Output the [X, Y] coordinate of the center of the cell containing the given text.  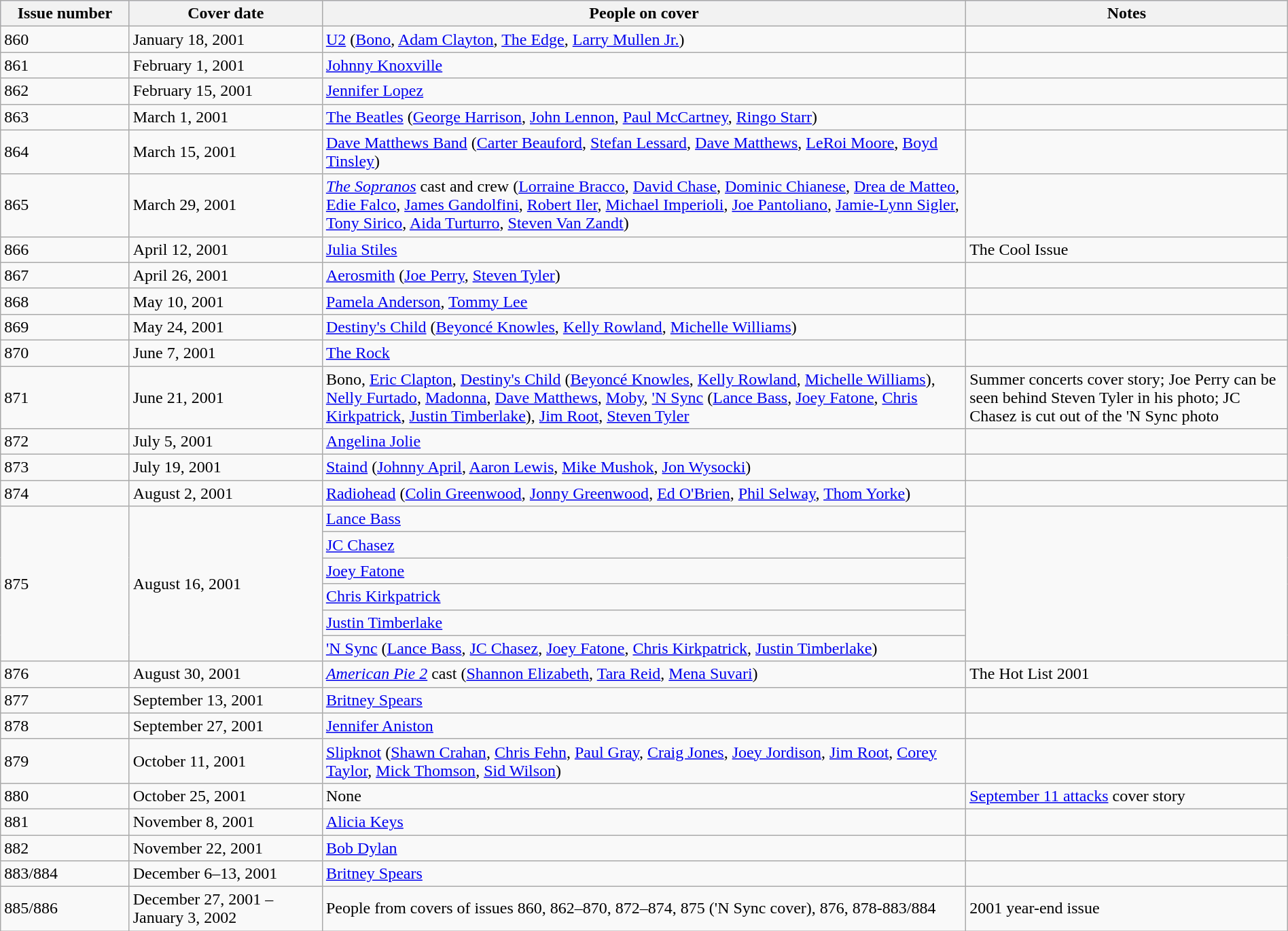
Staind (Johnny April, Aaron Lewis, Mike Mushok, Jon Wysocki) [644, 468]
Johnny Knoxville [644, 65]
864 [65, 152]
Joey Fatone [644, 571]
American Pie 2 cast (Shannon Elizabeth, Tara Reid, Mena Suvari) [644, 674]
April 12, 2001 [226, 249]
Destiny's Child (Beyoncé Knowles, Kelly Rowland, Michelle Williams) [644, 327]
Angelina Jolie [644, 442]
The Hot List 2001 [1127, 674]
869 [65, 327]
Jennifer Lopez [644, 91]
875 [65, 584]
Lance Bass [644, 519]
The Rock [644, 353]
October 11, 2001 [226, 761]
December 27, 2001 – January 3, 2002 [226, 909]
People on cover [644, 14]
May 10, 2001 [226, 301]
871 [65, 397]
885/886 [65, 909]
880 [65, 796]
People from covers of issues 860, 862–870, 872–874, 875 ('N Sync cover), 876, 878-883/884 [644, 909]
Jennifer Aniston [644, 726]
877 [65, 700]
March 1, 2001 [226, 117]
Chris Kirkpatrick [644, 597]
863 [65, 117]
February 1, 2001 [226, 65]
Summer concerts cover story; Joe Perry can be seen behind Steven Tyler in his photo; JC Chasez is cut out of the 'N Sync photo [1127, 397]
Radiohead (Colin Greenwood, Jonny Greenwood, Ed O'Brien, Phil Selway, Thom Yorke) [644, 493]
873 [65, 468]
August 2, 2001 [226, 493]
879 [65, 761]
September 27, 2001 [226, 726]
Aerosmith (Joe Perry, Steven Tyler) [644, 275]
881 [65, 822]
April 26, 2001 [226, 275]
June 7, 2001 [226, 353]
862 [65, 91]
878 [65, 726]
The Beatles (George Harrison, John Lennon, Paul McCartney, Ringo Starr) [644, 117]
None [644, 796]
August 30, 2001 [226, 674]
870 [65, 353]
July 5, 2001 [226, 442]
2001 year-end issue [1127, 909]
Justin Timberlake [644, 622]
July 19, 2001 [226, 468]
August 16, 2001 [226, 584]
861 [65, 65]
866 [65, 249]
March 29, 2001 [226, 205]
868 [65, 301]
860 [65, 39]
October 25, 2001 [226, 796]
February 15, 2001 [226, 91]
The Cool Issue [1127, 249]
September 11 attacks cover story [1127, 796]
May 24, 2001 [226, 327]
December 6–13, 2001 [226, 874]
Issue number [65, 14]
Notes [1127, 14]
Cover date [226, 14]
883/884 [65, 874]
Dave Matthews Band (Carter Beauford, Stefan Lessard, Dave Matthews, LeRoi Moore, Boyd Tinsley) [644, 152]
867 [65, 275]
Julia Stiles [644, 249]
June 21, 2001 [226, 397]
November 22, 2001 [226, 847]
Alicia Keys [644, 822]
Slipknot (Shawn Crahan, Chris Fehn, Paul Gray, Craig Jones, Joey Jordison, Jim Root, Corey Taylor, Mick Thomson, Sid Wilson) [644, 761]
U2 (Bono, Adam Clayton, The Edge, Larry Mullen Jr.) [644, 39]
872 [65, 442]
Bob Dylan [644, 847]
September 13, 2001 [226, 700]
'N Sync (Lance Bass, JC Chasez, Joey Fatone, Chris Kirkpatrick, Justin Timberlake) [644, 648]
November 8, 2001 [226, 822]
March 15, 2001 [226, 152]
865 [65, 205]
January 18, 2001 [226, 39]
874 [65, 493]
876 [65, 674]
Pamela Anderson, Tommy Lee [644, 301]
JC Chasez [644, 545]
882 [65, 847]
